Identify which cell holds the provided text, then report its [X, Y] central coordinate. 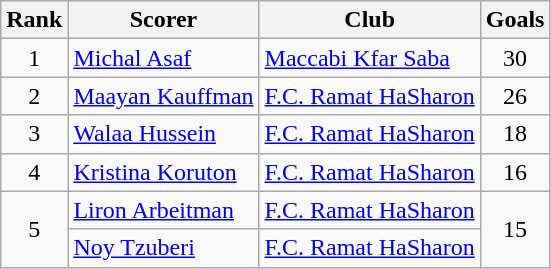
4 [34, 172]
16 [515, 172]
1 [34, 58]
5 [34, 229]
18 [515, 134]
15 [515, 229]
Noy Tzuberi [164, 248]
Goals [515, 20]
Maayan Kauffman [164, 96]
Kristina Koruton [164, 172]
Rank [34, 20]
Club [370, 20]
3 [34, 134]
2 [34, 96]
26 [515, 96]
Michal Asaf [164, 58]
Walaa Hussein [164, 134]
Liron Arbeitman [164, 210]
30 [515, 58]
Maccabi Kfar Saba [370, 58]
Scorer [164, 20]
